Output the (X, Y) coordinate of the center of the cell containing the given text.  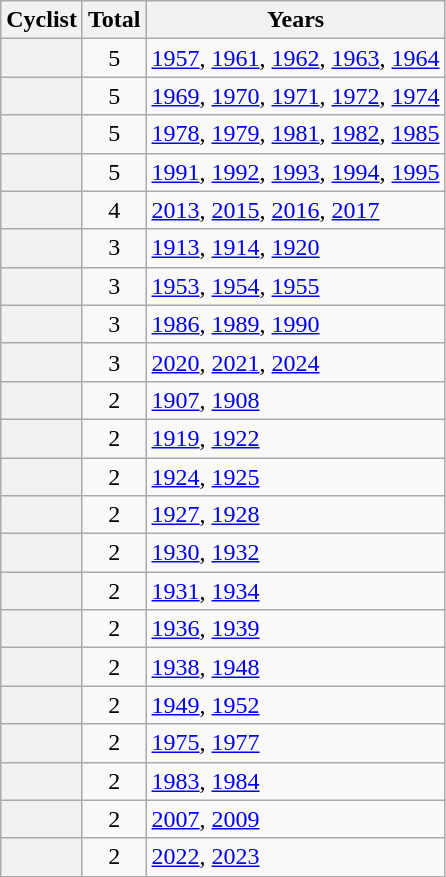
1913, 1914, 1920 (296, 248)
1983, 1984 (296, 781)
2007, 2009 (296, 819)
1991, 1992, 1993, 1994, 1995 (296, 172)
1949, 1952 (296, 705)
1975, 1977 (296, 743)
1953, 1954, 1955 (296, 286)
1978, 1979, 1981, 1982, 1985 (296, 134)
Total (114, 20)
1919, 1922 (296, 438)
1931, 1934 (296, 591)
Years (296, 20)
2020, 2021, 2024 (296, 362)
1986, 1989, 1990 (296, 324)
1907, 1908 (296, 400)
2013, 2015, 2016, 2017 (296, 210)
1936, 1939 (296, 629)
1924, 1925 (296, 477)
1930, 1932 (296, 553)
1938, 1948 (296, 667)
1927, 1928 (296, 515)
1957, 1961, 1962, 1963, 1964 (296, 58)
4 (114, 210)
2022, 2023 (296, 857)
1969, 1970, 1971, 1972, 1974 (296, 96)
Cyclist (42, 20)
